Return [X, Y] of the center of cell containing provided text 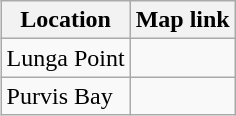
Location [66, 20]
Map link [182, 20]
Purvis Bay [66, 96]
Lunga Point [66, 58]
